Scan for the cell matching the given text and deliver its (X, Y) coordinate at center. 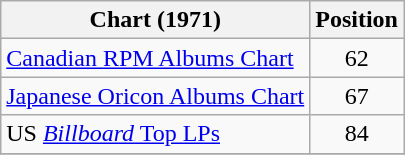
Canadian RPM Albums Chart (156, 58)
67 (357, 96)
Chart (1971) (156, 20)
62 (357, 58)
Position (357, 20)
US Billboard Top LPs (156, 134)
Japanese Oricon Albums Chart (156, 96)
84 (357, 134)
